Scan for the cell matching the given text and deliver its (X, Y) coordinate at center. 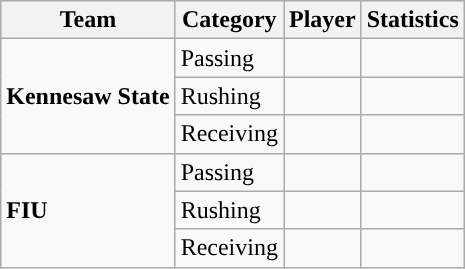
Player (323, 20)
Team (88, 20)
FIU (88, 210)
Kennesaw State (88, 96)
Statistics (412, 20)
Category (229, 20)
